Pinpoint the cell where the given text exists, returning its [X, Y] midpoint coordinate. 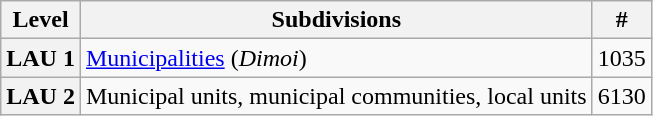
Municipalities (Dimoi) [336, 58]
6130 [622, 96]
1035 [622, 58]
Level [41, 20]
# [622, 20]
Subdivisions [336, 20]
Municipal units, municipal communities, local units [336, 96]
LAU 2 [41, 96]
LAU 1 [41, 58]
